Determine the [x, y] coordinate at the center of the cell enclosing the given text.  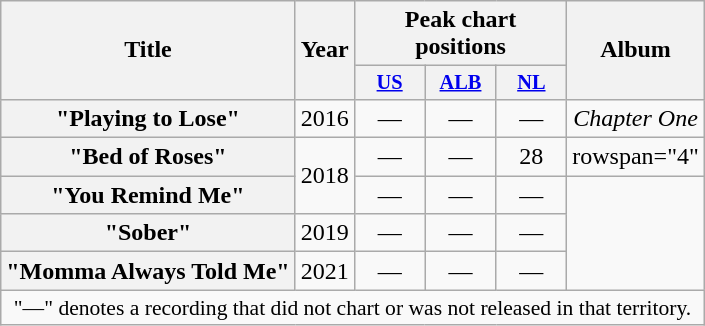
2019 [324, 233]
2018 [324, 176]
"—" denotes a recording that did not chart or was not released in that territory. [353, 308]
"Sober" [148, 233]
rowspan="4" [636, 157]
Chapter One [636, 118]
Year [324, 50]
"Momma Always Told Me" [148, 271]
"Playing to Lose" [148, 118]
28 [532, 157]
Peak chart positions [460, 34]
Title [148, 50]
"Bed of Roses" [148, 157]
ALB [460, 83]
NL [532, 83]
2016 [324, 118]
Album [636, 50]
"You Remind Me" [148, 195]
US [390, 83]
2021 [324, 271]
